Determine the [X, Y] coordinate at the center of the cell enclosing the given text.  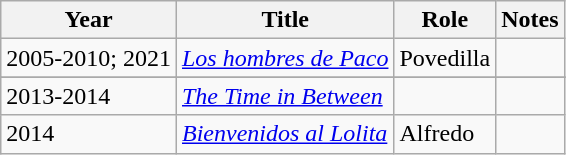
Povedilla [445, 58]
2005-2010; 2021 [89, 58]
Bienvenidos al Lolita [285, 134]
Notes [530, 20]
Role [445, 20]
The Time in Between [285, 96]
Alfredo [445, 134]
Title [285, 20]
2013-2014 [89, 96]
2014 [89, 134]
Year [89, 20]
Los hombres de Paco [285, 58]
